Provide the [X, Y] coordinate of the cell's center where the given text is located.  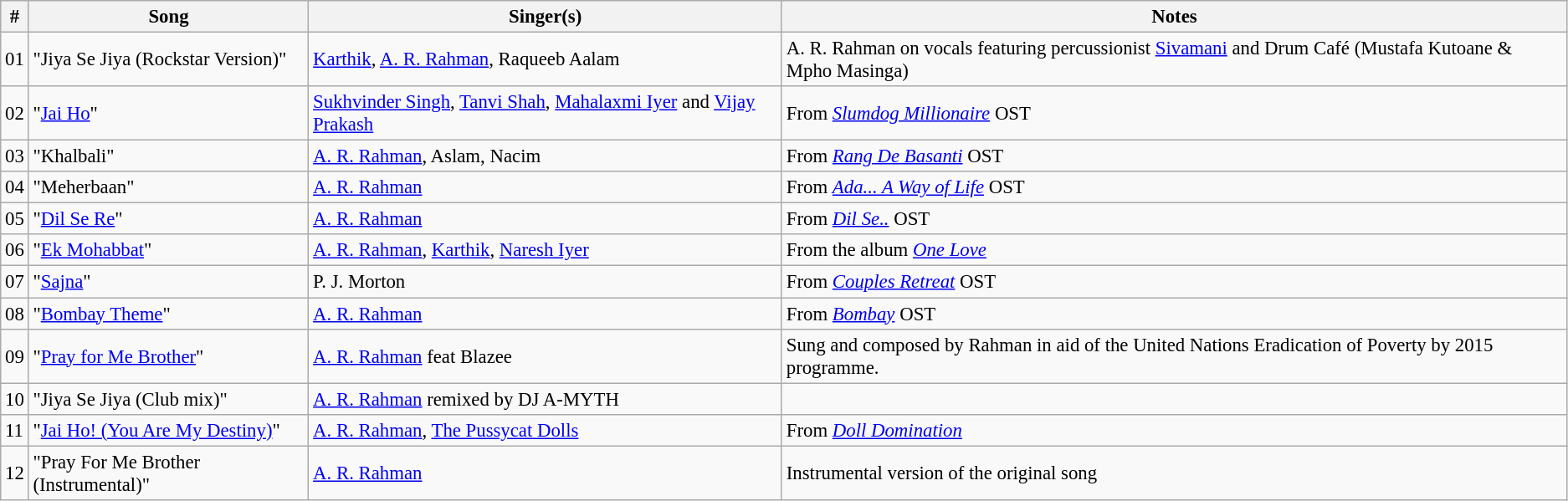
Karthik, A. R. Rahman, Raqueeb Aalam [546, 60]
06 [15, 250]
11 [15, 430]
04 [15, 187]
"Khalbali" [169, 156]
"Pray for Me Brother" [169, 356]
Song [169, 17]
A. R. Rahman, Karthik, Naresh Iyer [546, 250]
"Jiya Se Jiya (Rockstar Version)" [169, 60]
"Bombay Theme" [169, 314]
From Ada... A Way of Life OST [1174, 187]
"Jai Ho" [169, 114]
A. R. Rahman remixed by DJ A-MYTH [546, 399]
A. R. Rahman on vocals featuring percussionist Sivamani and Drum Café (Mustafa Kutoane & Mpho Masinga) [1174, 60]
05 [15, 219]
08 [15, 314]
From Doll Domination [1174, 430]
From Bombay OST [1174, 314]
A. R. Rahman, The Pussycat Dolls [546, 430]
From Dil Se.. OST [1174, 219]
P. J. Morton [546, 282]
03 [15, 156]
10 [15, 399]
01 [15, 60]
"Ek Mohabbat" [169, 250]
"Dil Se Re" [169, 219]
"Meherbaan" [169, 187]
Sung and composed by Rahman in aid of the United Nations Eradication of Poverty by 2015 programme. [1174, 356]
09 [15, 356]
Instrumental version of the original song [1174, 473]
From the album One Love [1174, 250]
A. R. Rahman feat Blazee [546, 356]
Singer(s) [546, 17]
From Slumdog Millionaire OST [1174, 114]
A. R. Rahman, Aslam, Nacim [546, 156]
02 [15, 114]
12 [15, 473]
# [15, 17]
Sukhvinder Singh, Tanvi Shah, Mahalaxmi Iyer and Vijay Prakash [546, 114]
Notes [1174, 17]
From Rang De Basanti OST [1174, 156]
"Jai Ho! (You Are My Destiny)" [169, 430]
"Jiya Se Jiya (Club mix)" [169, 399]
07 [15, 282]
"Sajna" [169, 282]
From Couples Retreat OST [1174, 282]
"Pray For Me Brother (Instrumental)" [169, 473]
